Determine the [X, Y] coordinate at the center of the cell enclosing the given text.  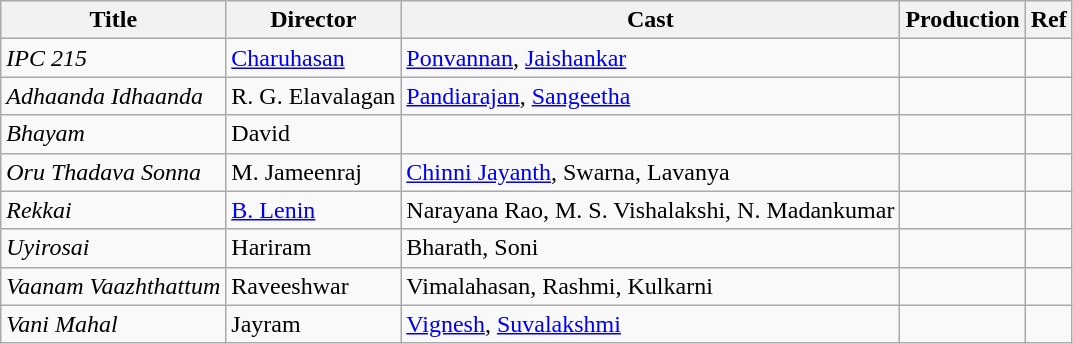
Director [314, 20]
Bhayam [114, 134]
Cast [650, 20]
Ref [1048, 20]
Vimalahasan, Rashmi, Kulkarni [650, 286]
David [314, 134]
IPC 215 [114, 58]
Adhaanda Idhaanda [114, 96]
Vaanam Vaazhthattum [114, 286]
R. G. Elavalagan [314, 96]
Charuhasan [314, 58]
Title [114, 20]
Hariram [314, 248]
Vani Mahal [114, 324]
Ponvannan, Jaishankar [650, 58]
M. Jameenraj [314, 172]
Jayram [314, 324]
Rekkai [114, 210]
Oru Thadava Sonna [114, 172]
Vignesh, Suvalakshmi [650, 324]
Raveeshwar [314, 286]
Chinni Jayanth, Swarna, Lavanya [650, 172]
Pandiarajan, Sangeetha [650, 96]
Narayana Rao, M. S. Vishalakshi, N. Madankumar [650, 210]
B. Lenin [314, 210]
Production [962, 20]
Bharath, Soni [650, 248]
Uyirosai [114, 248]
